Capture the cell that displays the provided text and extract its [x, y] central coordinate. 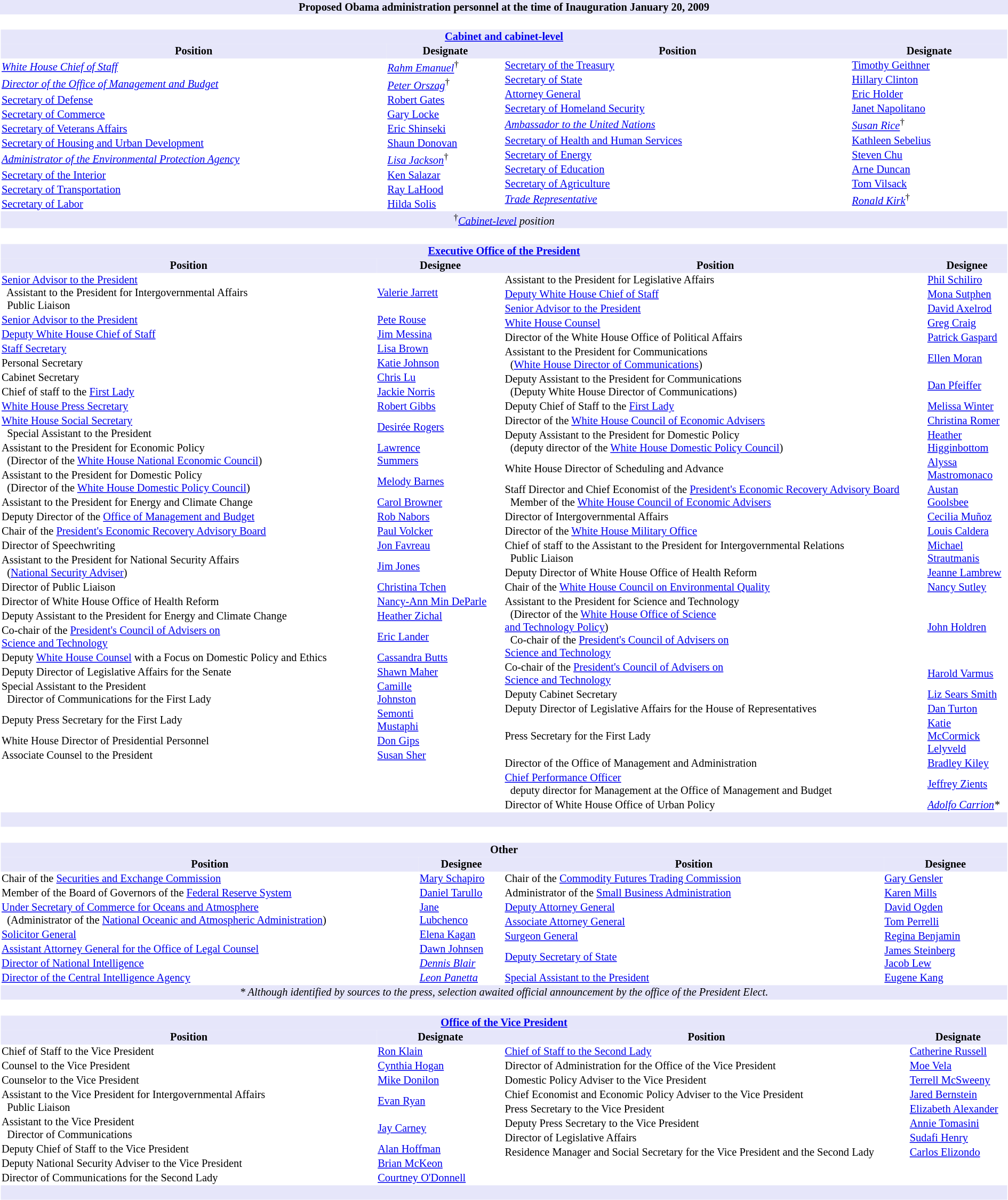
Assistant to the President for Energy and Climate Change [189, 503]
Desirée Rogers [441, 428]
Dennis Blair [461, 964]
MichaelStrautmanis [966, 553]
Deputy Chief of Staff to the Vice President [189, 1149]
Terrell McSweeny [958, 1081]
Deputy Director of White House Office of Health Reform [715, 573]
White House Press Secretary [189, 407]
White House Social Secretary Special Assistant to the President [189, 428]
Assistant to the President for Domestic Policy (Director of the White House Domestic Policy Council) [189, 482]
Deputy Secretary of State [694, 957]
Kathleen Sebelius [929, 141]
Jon Favreau [441, 546]
Secretary of Defense [194, 100]
Jim Messina [441, 335]
Chair of the Securities and Exchange Commission [210, 879]
White House Director of Presidential Personnel [189, 742]
Alan Hoffman [441, 1149]
Chief of staff to the First Lady [189, 393]
Under Secretary of Commerce for Oceans and Atmosphere (Administrator of the National Oceanic and Atmospheric Administration) [210, 915]
Director of the Office of Management and Administration [715, 764]
Chief of Staff to the Second Lady [706, 1052]
Deputy Assistant to the President for Communications (Deputy White House Director of Communications) [715, 386]
Greg Craig [966, 323]
Director of the Central Intelligence Agency [210, 979]
Courtney O'Donnell [441, 1178]
Director of Administration for the Office of the Vice President [706, 1066]
Chief Performance Officer deputy director for Management at the Office of Management and Budget [715, 784]
Eric Holder [929, 95]
Assistant to the Vice President Director of Communications [189, 1129]
Director of Public Liaison [189, 588]
Steven Chu [929, 155]
Administrator of the Environmental Protection Agency [194, 159]
White House Director of Scheduling and Advance [715, 470]
Secretary of State [677, 80]
Assistant to the Vice President for Intergovernmental Affairs Public Liaison [189, 1101]
Dan Turton [966, 710]
Nancy Sutley [966, 588]
Associate Attorney General [694, 922]
Secretary of Health and Human Services [677, 141]
AlyssaMastromonaco [966, 470]
Staff Director and Chief Economist of the President's Economic Recovery Advisory Board Member of the White House Council of Economic Advisers [715, 496]
Cabinet Secretary [189, 378]
Secretary of Transportation [194, 189]
Deputy Director of the Office of Management and Budget [189, 518]
Deputy National Security Adviser to the Vice President [189, 1164]
LawrenceSummers [441, 455]
Jeanne Lambrew [966, 573]
Mona Sutphen [966, 295]
Personal Secretary [189, 364]
Arne Duncan [929, 170]
Shawn Maher [441, 672]
Assistant to the President for National Security Affairs (National Security Adviser) [189, 567]
Assistant to the President for Legislative Affairs [715, 281]
Secretary of the Treasury [677, 66]
Phil Schiliro [966, 281]
Deputy Assistant to the President for Domestic Policy (deputy director of the White House Domestic Policy Council) [715, 442]
Cassandra Butts [441, 658]
Cecilia Muñoz [966, 518]
Elena Kagan [461, 935]
Moe Vela [958, 1066]
Deputy White House Counsel with a Focus on Domestic Policy and Ethics [189, 658]
White House Chief of Staff [194, 67]
Melody Barnes [441, 482]
Deputy Chief of Staff to the First Lady [715, 407]
Press Secretary for the First Lady [715, 736]
Proposed Obama administration personnel at the time of Inauguration January 20, 2009 [504, 7]
HeatherHigginbottom [966, 442]
Secretary of Housing and Urban Development [194, 143]
Peter Orszag† [445, 84]
Other [505, 851]
Eric Shinseki [445, 129]
Mike Donilon [441, 1081]
* Although identified by sources to the press, selection awaited official announcement by the office of the President Elect. [505, 992]
Member of the Board of Governors of the Federal Reserve System [210, 893]
Ray LaHood [445, 189]
Annie Tomasini [958, 1124]
Director of National Intelligence [210, 964]
Daniel Tarullo [461, 893]
Chair of the Commodity Futures Trading Commission [694, 879]
Pete Rouse [441, 320]
Secretary of Agriculture [677, 184]
Secretary of Education [677, 170]
David Ogden [946, 908]
Ambassador to the United Nations [677, 125]
Secretary of Commerce [194, 114]
Secretary of Labor [194, 204]
Don Gips [441, 742]
Surgeon General [694, 937]
Domestic Policy Adviser to the Vice President [706, 1081]
Jackie Norris [441, 393]
Ron Klain [441, 1052]
Eugene Kang [946, 979]
Carol Browner [441, 503]
Attorney General [677, 95]
Director of Intergovernmental Affairs [715, 518]
Chair of the White House Council on Environmental Quality [715, 588]
Katie Johnson [441, 364]
Deputy Attorney General [694, 908]
Dan Pfeiffer [966, 386]
Solicitor General [210, 935]
Melissa Winter [966, 407]
Director of White House Office of Urban Policy [715, 806]
Assistant to the President for Economic Policy (Director of the White House National Economic Council) [189, 455]
KatieMcCormickLelyveld [966, 736]
Adolfo Carrion* [966, 806]
Timothy Geithner [929, 66]
Gary Gensler [946, 879]
Secretary of Veterans Affairs [194, 129]
Director of the White House Military Office [715, 531]
Assistant to the President for Communications (White House Director of Communications) [715, 359]
Tom Perrelli [946, 922]
Catherine Russell [958, 1052]
Shaun Donovan [445, 143]
Janet Napolitano [929, 109]
Rahm Emanuel† [445, 67]
Chris Lu [441, 378]
Tom Vilsack [929, 184]
John Holdren [966, 627]
Karen Mills [946, 893]
Director of the White House Council of Economic Advisers [715, 422]
Harold Varmus [966, 674]
Jeffrey Zients [966, 784]
Carlos Elizondo [958, 1153]
Lisa Brown [441, 349]
Chair of the President's Economic Recovery Advisory Board [189, 531]
Deputy Director of Legislative Affairs for the House of Representatives [715, 710]
Mary Schapiro [461, 879]
Counsel to the Vice President [189, 1066]
Hilda Solis [445, 204]
Assistant Attorney General for the Office of Legal Counsel [210, 950]
Deputy Press Secretary to the Vice President [706, 1124]
Bradley Kiley [966, 764]
Valerie Jarrett [441, 293]
Executive Office of the President [505, 252]
Special Assistant to the President Director of Communications for the First Lady [189, 694]
Rob Nabors [441, 518]
Chief Economist and Economic Policy Adviser to the Vice President [706, 1095]
Robert Gates [445, 100]
Jim Jones [441, 567]
Deputy Assistant to the President for Energy and Climate Change [189, 617]
Christina Tchen [441, 588]
Ken Salazar [445, 175]
SemontiMustaphi [441, 720]
Cabinet and cabinet-level [505, 37]
Director of the Office of Management and Budget [194, 84]
Cynthia Hogan [441, 1066]
Director of Legislative Affairs [706, 1139]
Senior Advisor to the President Assistant to the President for Intergovernmental Affairs Public Liaison [189, 293]
Patrick Gaspard [966, 338]
Gary Locke [445, 114]
Nancy-Ann Min DeParle [441, 602]
Counselor to the Vice President [189, 1081]
Sudafi Henry [958, 1139]
Director of White House Office of Health Reform [189, 602]
Director of Speechwriting [189, 546]
Leon Panetta [461, 979]
AustanGoolsbee [966, 496]
Chief of Staff to the Vice President [189, 1052]
Hillary Clinton [929, 80]
Regina Benjamin [946, 937]
Dawn Johnsen [461, 950]
Ronald Kirk† [929, 200]
Residence Manager and Social Secretary for the Vice President and the Second Lady [706, 1153]
Chief of staff to the Assistant to the President for Intergovernmental Relations Public Liaison [715, 553]
Jared Bernstein [958, 1095]
Lisa Jackson† [445, 159]
Associate Counsel to the President [189, 756]
Trade Representative [677, 200]
Secretary of Homeland Security [677, 109]
†Cabinet-level position [505, 219]
Louis Caldera [966, 531]
Deputy Cabinet Secretary [715, 695]
Staff Secretary [189, 349]
White House Counsel [715, 323]
Brian McKeon [441, 1164]
Susan Rice† [929, 125]
Secretary of the Interior [194, 175]
Deputy Press Secretary for the First Lady [189, 720]
Office of the Vice President [505, 1023]
Evan Ryan [441, 1101]
Director of the White House Office of Political Affairs [715, 338]
Elizabeth Alexander [958, 1110]
JaneLubchenco [461, 915]
Special Assistant to the President [694, 979]
Ellen Moran [966, 359]
Secretary of Energy [677, 155]
Eric Lander [441, 637]
James SteinbergJacob Lew [946, 957]
Deputy Director of Legislative Affairs for the Senate [189, 672]
Heather Zichal [441, 617]
Robert Gibbs [441, 407]
Administrator of the Small Business Administration [694, 893]
CamilleJohnston [441, 694]
Susan Sher [441, 756]
Press Secretary to the Vice President [706, 1110]
Jay Carney [441, 1129]
Christina Romer [966, 422]
Paul Volcker [441, 531]
David Axelrod [966, 309]
Liz Sears Smith [966, 695]
Director of Communications for the Second Lady [189, 1178]
